From the cell containing the given text, extract its center point as [x, y] coordinate. 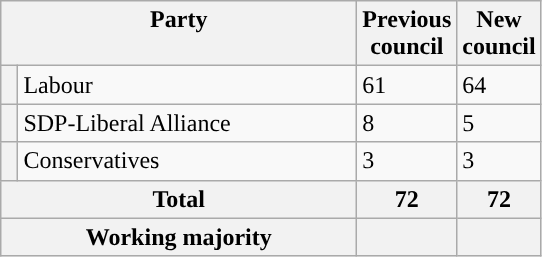
Previous council [407, 34]
5 [499, 123]
Party [179, 34]
Labour [188, 85]
Working majority [179, 237]
64 [499, 85]
8 [407, 123]
61 [407, 85]
Total [179, 199]
Conservatives [188, 161]
SDP-Liberal Alliance [188, 123]
New council [499, 34]
